Extract the [x, y] coordinate from the center of the cell holding the provided text.  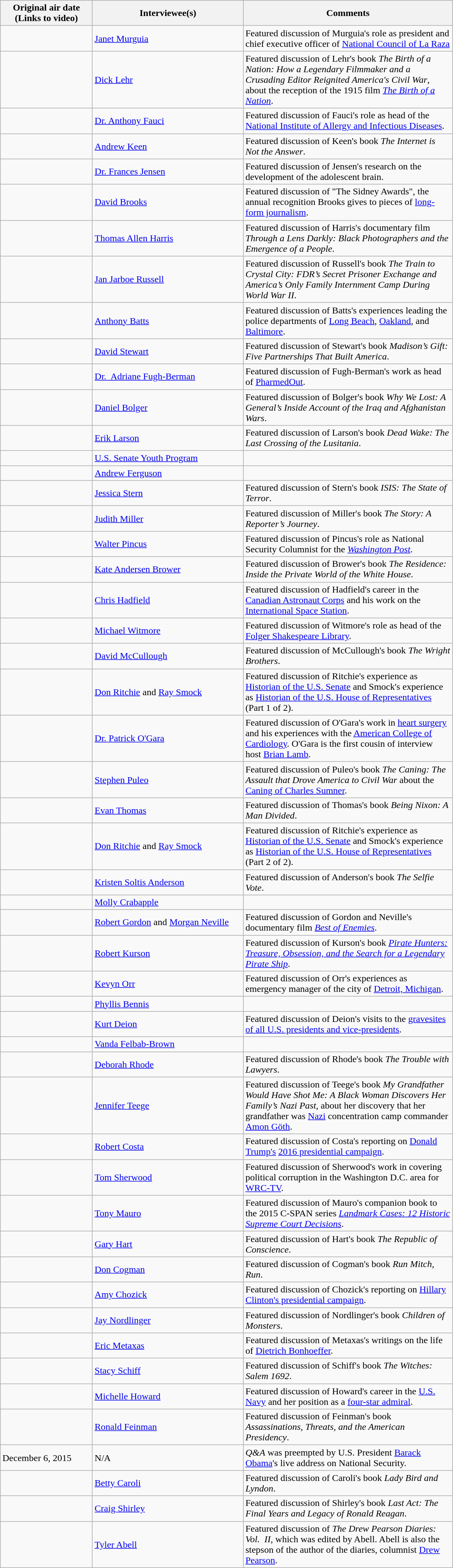
Featured discussion of Fauci's role as head of the National Institute of Allergy and Infectious Diseases. [348, 121]
Robert Gordon and Morgan Neville [168, 923]
Featured discussion of Stewart's book Madison’s Gift: Five Partnerships That Built America. [348, 351]
Deborah Rhode [168, 1064]
Evan Thomas [168, 810]
Featured discussion of Mauro's companion book to the 2015 C-SPAN series Landmark Cases: 12 Historic Supreme Court Decisions. [348, 1213]
Featured discussion of Sherwood's work in covering political corruption in the Washington D.C. area for WRC-TV. [348, 1177]
Andrew Keen [168, 146]
U.S. Senate Youth Program [168, 458]
Janet Murguia [168, 38]
Featured discussion of Cogman's book Run Mitch, Run. [348, 1269]
Featured discussion of Shirley's book Last Act: The Final Years and Legacy of Ronald Reagan. [348, 1508]
Stacy Schiff [168, 1371]
Featured discussion of Harris's documentary film Through a Lens Darkly: Black Photographers and the Emergence of a People. [348, 238]
Don Cogman [168, 1269]
Featured discussion of Orr's experiences as emergency manager of the city of Detroit, Michigan. [348, 984]
Ronald Feinman [168, 1427]
Featured discussion of Rhode's book The Trouble with Lawyers. [348, 1064]
Featured discussion of Fugh-Berman's work as head of PharmedOut. [348, 376]
Craig Shirley [168, 1508]
Featured discussion of Thomas's book Being Nixon: A Man Divided. [348, 810]
Stephen Puleo [168, 780]
Dr. Frances Jensen [168, 172]
Featured discussion of Stern's book ISIS: The State of Terror. [348, 493]
Featured discussion of Murguia's role as president and chief executive officer of National Council of La Raza [348, 38]
Gary Hart [168, 1244]
Featured discussion of Jensen's research on the development of the adolescent brain. [348, 172]
Jan Jarboe Russell [168, 279]
Featured discussion of Witmore's role as head of the Folger Shakespeare Library. [348, 631]
Featured discussion of Brower's book The Residence: Inside the Private World of the White House. [348, 569]
Dr. Patrick O'Gara [168, 739]
Q&A was preempted by U.S. President Barack Obama's live address on National Security. [348, 1458]
Kurt Deion [168, 1024]
Dr. Anthony Fauci [168, 121]
Featured discussion of Batts's experiences leading the police departments of Long Beach, Oakland, and Baltimore. [348, 320]
Featured discussion of Gordon and Neville's documentary film Best of Enemies. [348, 923]
Betty Caroli [168, 1483]
Kevyn Orr [168, 984]
Daniel Bolger [168, 408]
Original air date(Links to video) [46, 13]
Comments [348, 13]
Phyllis Bennis [168, 1004]
Molly Crabapple [168, 902]
Featured discussion of Howard's career in the U.S. Navy and her position as a four-star admiral. [348, 1397]
Jennifer Teege [168, 1105]
Kristen Soltis Anderson [168, 882]
Jessica Stern [168, 493]
Featured discussion of McCullough's book The Wright Brothers. [348, 656]
Featured discussion of Puleo's book The Caning: The Assault that Drove America to Civil War about the Caning of Charles Sumner. [348, 780]
Featured discussion of "The Sidney Awards", the annual recognition Brooks gives to pieces of long-form journalism. [348, 202]
Interviewee(s) [168, 13]
Kate Andersen Brower [168, 569]
Dick Lehr [168, 80]
Featured discussion of Feinman's book Assassinations, Threats, and the American Presidency. [348, 1427]
Robert Costa [168, 1147]
Judith Miller [168, 518]
Chris Hadfield [168, 600]
Erik Larson [168, 438]
Featured discussion of Caroli's book Lady Bird and Lyndon. [348, 1483]
Featured discussion of Hart's book The Republic of Conscience. [348, 1244]
Featured discussion of Schiff's book The Witches: Salem 1692. [348, 1371]
Eric Metaxas [168, 1346]
N/A [168, 1458]
Michelle Howard [168, 1397]
Featured discussion of Deion's visits to the gravesites of all U.S. presidents and vice-presidents. [348, 1024]
Tom Sherwood [168, 1177]
David Stewart [168, 351]
Featured discussion of Keen's book The Internet is Not the Answer. [348, 146]
Featured discussion of Pincus's role as National Security Columnist for the Washington Post. [348, 544]
Featured discussion of Anderson's book The Selfie Vote. [348, 882]
Jay Nordlinger [168, 1320]
Featured discussion of Nordlinger's book Children of Monsters. [348, 1320]
Anthony Batts [168, 320]
December 6, 2015 [46, 1458]
Dr. Adriane Fugh-Berman [168, 376]
Featured discussion of Metaxas's writings on the life of Dietrich Bonhoeffer. [348, 1346]
Featured discussion of Costa's reporting on Donald Trump's 2016 presidential campaign. [348, 1147]
Featured discussion of Hadfield's career in the Canadian Astronaut Corps and his work on the International Space Station. [348, 600]
Featured discussion of Kurson's book Pirate Hunters: Treasure, Obsession, and the Search for a Legendary Pirate Ship. [348, 953]
Vanda Felbab-Brown [168, 1044]
Featured discussion of Miller's book The Story: A Reporter’s Journey. [348, 518]
David Brooks [168, 202]
Andrew Ferguson [168, 473]
Featured discussion of Bolger's book Why We Lost: A General’s Inside Account of the Iraq and Afghanistan Wars. [348, 408]
Walter Pincus [168, 544]
Tyler Abell [168, 1544]
Robert Kurson [168, 953]
Featured discussion of Larson's book Dead Wake: The Last Crossing of the Lusitania. [348, 438]
Tony Mauro [168, 1213]
Featured discussion of Chozick's reporting on Hillary Clinton's presidential campaign. [348, 1294]
Michael Witmore [168, 631]
David McCullough [168, 656]
Thomas Allen Harris [168, 238]
Amy Chozick [168, 1294]
